Determine the [X, Y] coordinate at the center of the cell enclosing the given text.  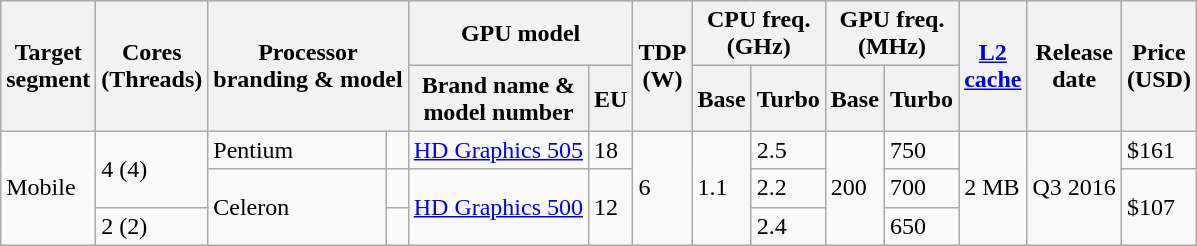
6 [662, 188]
2 MB [993, 188]
GPU freq.(MHz) [892, 34]
Q3 2016 [1074, 188]
650 [921, 226]
HD Graphics 500 [498, 207]
$161 [1158, 150]
L2cache [993, 66]
2.2 [788, 188]
200 [854, 188]
12 [611, 207]
EU [611, 98]
18 [611, 150]
700 [921, 188]
4 (4) [152, 169]
CPU freq.(GHz) [758, 34]
Processorbranding & model [308, 66]
2.4 [788, 226]
Mobile [48, 188]
Brand name &model number [498, 98]
Celeron [298, 207]
Releasedate [1074, 66]
2.5 [788, 150]
750 [921, 150]
GPU model [520, 34]
$107 [1158, 207]
2 (2) [152, 226]
Targetsegment [48, 66]
TDP(W) [662, 66]
Price(USD) [1158, 66]
Pentium [298, 150]
Cores(Threads) [152, 66]
1.1 [722, 188]
HD Graphics 505 [498, 150]
